Return the (x, y) coordinate for the center point of the cell that contains the specified text.  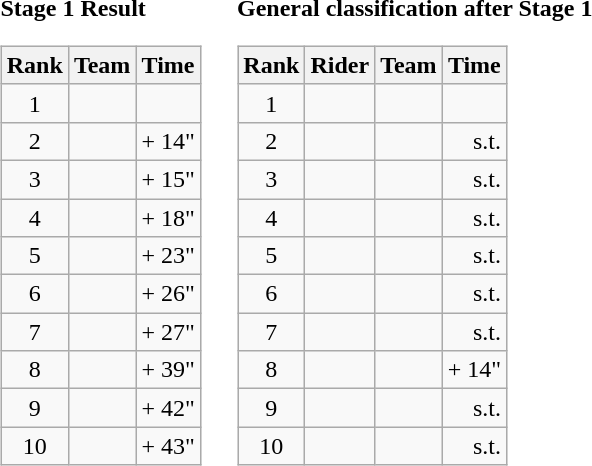
+ 42" (168, 408)
+ 26" (168, 294)
Rider (340, 65)
+ 18" (168, 217)
+ 15" (168, 179)
+ 43" (168, 446)
+ 23" (168, 256)
+ 39" (168, 370)
+ 27" (168, 332)
